From the cell containing the given text, extract its center point as [X, Y] coordinate. 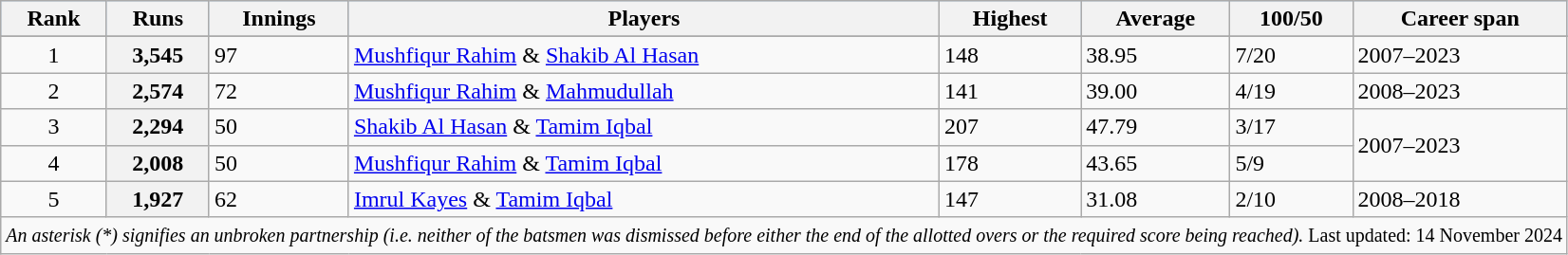
4/19 [1291, 91]
100/50 [1291, 19]
97 [279, 55]
3/17 [1291, 127]
148 [1010, 55]
147 [1010, 199]
Mushfiqur Rahim & Tamim Iqbal [644, 163]
Rank [54, 19]
2/10 [1291, 199]
141 [1010, 91]
39.00 [1156, 91]
62 [279, 199]
2008–2023 [1460, 91]
Imrul Kayes & Tamim Iqbal [644, 199]
Highest [1010, 19]
2,008 [158, 163]
Innings [279, 19]
31.08 [1156, 199]
Shakib Al Hasan & Tamim Iqbal [644, 127]
1 [54, 55]
Career span [1460, 19]
5/9 [1291, 163]
1,927 [158, 199]
47.79 [1156, 127]
2,574 [158, 91]
7/20 [1291, 55]
5 [54, 199]
38.95 [1156, 55]
72 [279, 91]
Average [1156, 19]
43.65 [1156, 163]
Players [644, 19]
207 [1010, 127]
Runs [158, 19]
2008–2018 [1460, 199]
3 [54, 127]
3,545 [158, 55]
4 [54, 163]
Mushfiqur Rahim & Mahmudullah [644, 91]
2 [54, 91]
2,294 [158, 127]
Mushfiqur Rahim & Shakib Al Hasan [644, 55]
178 [1010, 163]
